For the text-containing cell, return its midpoint in (X, Y) coordinate format. 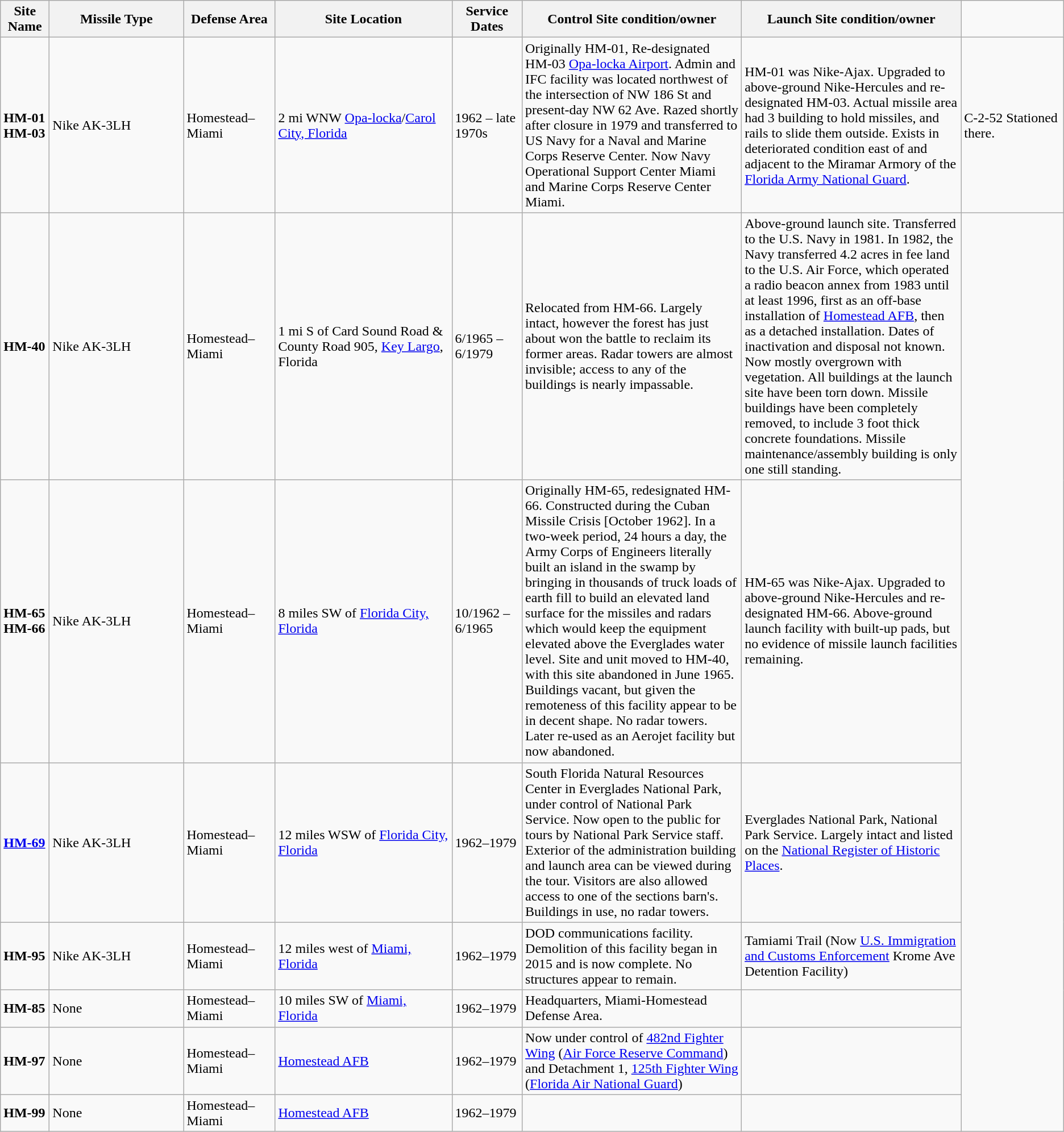
10 miles SW of Miami, Florida (364, 1009)
Now under control of 482nd Fighter Wing (Air Force Reserve Command) and Detachment 1, 125th Fighter Wing (Florida Air National Guard) (632, 1061)
HM-40 (25, 346)
C-2-52 Stationed there. (1013, 125)
6/1965 – 6/1979 (487, 346)
Headquarters, Miami-Homestead Defense Area. (632, 1009)
Control Site condition/owner (632, 19)
HM-69 (25, 843)
1 mi S of Card Sound Road & County Road 905, Key Largo, Florida (364, 346)
8 miles SW of Florida City, Florida (364, 621)
HM-99 (25, 1113)
HM-97 (25, 1061)
DOD communications facility. Demolition of this facility began in 2015 and is now complete. No structures appear to remain. (632, 956)
Service Dates (487, 19)
12 miles west of Miami, Florida (364, 956)
HM-85 (25, 1009)
HM-65HM-66 (25, 621)
Tamiami Trail (Now U.S. Immigration and Customs Enforcement Krome Ave Detention Facility) (851, 956)
Defense Area (230, 19)
10/1962 – 6/1965 (487, 621)
Site Name (25, 19)
1962 – late 1970s (487, 125)
HM-95 (25, 956)
2 mi WNW Opa-locka/Carol City, Florida (364, 125)
Everglades National Park, National Park Service. Largely intact and listed on the National Register of Historic Places. (851, 843)
Launch Site condition/owner (851, 19)
Site Location (364, 19)
12 miles WSW of Florida City, Florida (364, 843)
HM-01HM-03 (25, 125)
Missile Type (117, 19)
